Extract the (x, y) coordinate from the center of the cell holding the provided text.  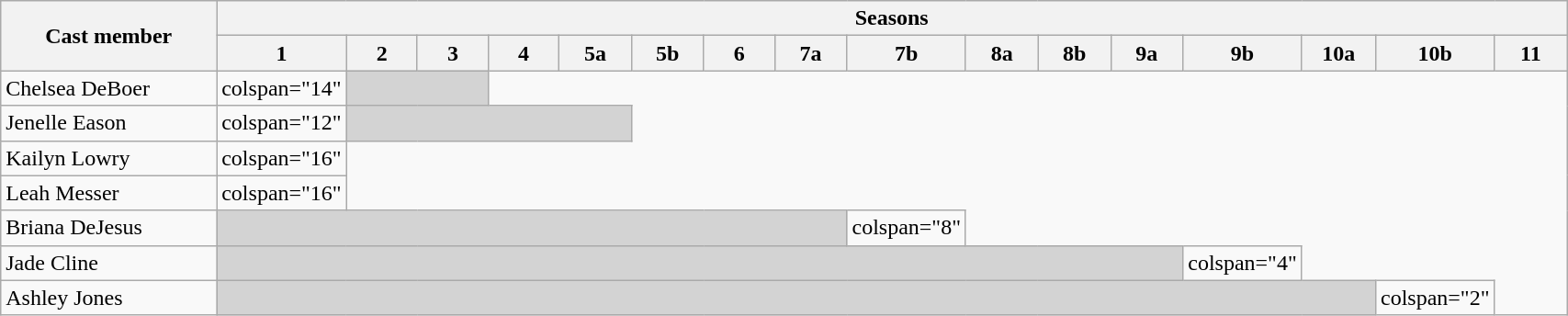
Kailyn Lowry (108, 158)
Leah Messer (108, 193)
2 (382, 53)
Briana DeJesus (108, 228)
colspan="2" (1435, 298)
Jenelle Eason (108, 123)
5b (667, 53)
8a (1001, 53)
6 (739, 53)
Jade Cline (108, 263)
11 (1530, 53)
1 (282, 53)
colspan="8" (907, 228)
9b (1243, 53)
colspan="4" (1243, 263)
Chelsea DeBoer (108, 88)
9a (1146, 53)
5a (595, 53)
colspan="14" (282, 88)
colspan="12" (282, 123)
10a (1338, 53)
Cast member (108, 36)
10b (1435, 53)
Seasons (892, 18)
8b (1075, 53)
4 (524, 53)
7b (907, 53)
Ashley Jones (108, 298)
3 (452, 53)
7a (810, 53)
